Locate the cell with the specified text and output its [X, Y] center coordinate. 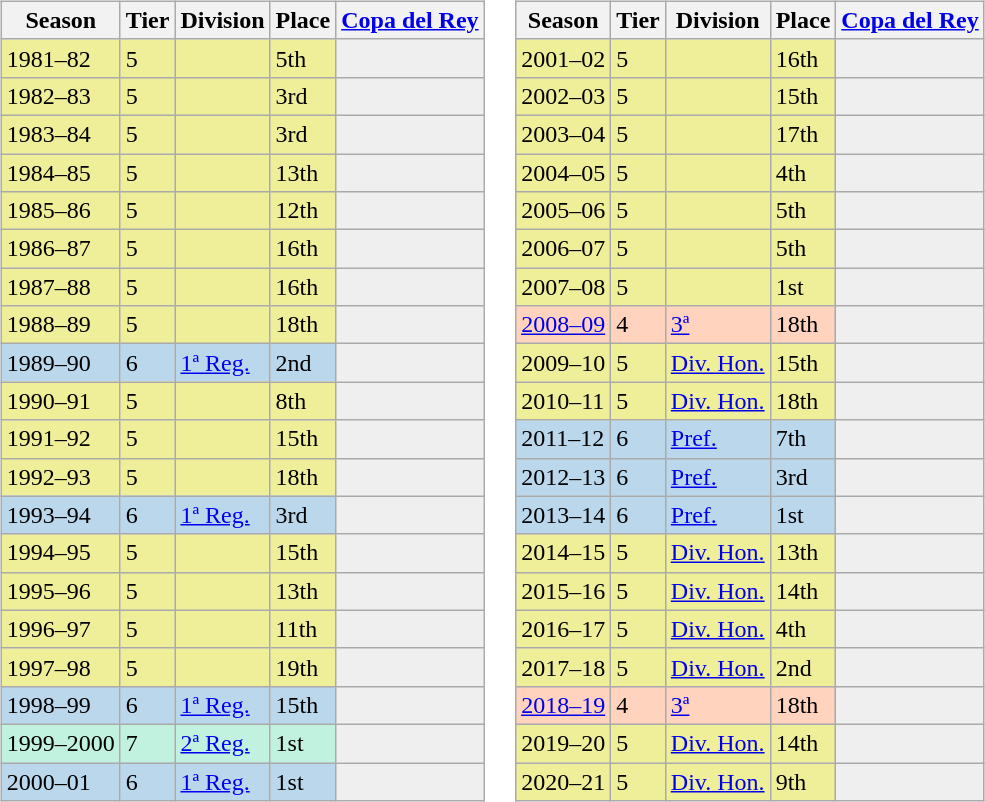
2010–11 [564, 401]
1986–87 [60, 249]
1998–99 [60, 705]
2001–02 [564, 58]
8th [303, 401]
2019–20 [564, 743]
2ª Reg. [222, 743]
1989–90 [60, 363]
9th [803, 781]
1993–94 [60, 515]
19th [303, 667]
1992–93 [60, 477]
2011–12 [564, 439]
1982–83 [60, 96]
1995–96 [60, 591]
1991–92 [60, 439]
1994–95 [60, 553]
1996–97 [60, 629]
1988–89 [60, 325]
12th [303, 211]
2015–16 [564, 591]
2009–10 [564, 363]
2013–14 [564, 515]
2000–01 [60, 781]
2003–04 [564, 134]
1981–82 [60, 58]
1990–91 [60, 401]
2016–17 [564, 629]
2007–08 [564, 287]
1987–88 [60, 287]
2008–09 [564, 325]
2018–19 [564, 705]
2017–18 [564, 667]
1983–84 [60, 134]
2005–06 [564, 211]
11th [303, 629]
1984–85 [60, 173]
1999–2000 [60, 743]
7 [148, 743]
1985–86 [60, 211]
2020–21 [564, 781]
2004–05 [564, 173]
2012–13 [564, 477]
2002–03 [564, 96]
2006–07 [564, 249]
7th [803, 439]
2014–15 [564, 553]
17th [803, 134]
1997–98 [60, 667]
